Return (X, Y) of the center of cell containing provided text 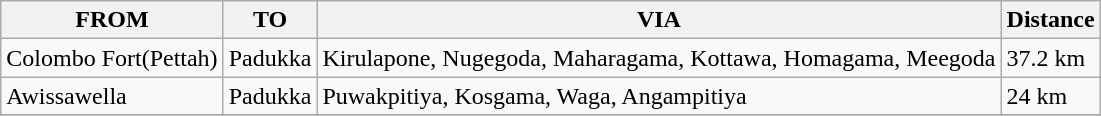
Awissawella (112, 96)
FROM (112, 20)
24 km (1050, 96)
Puwakpitiya, Kosgama, Waga, Angampitiya (659, 96)
37.2 km (1050, 58)
Distance (1050, 20)
Kirulapone, Nugegoda, Maharagama, Kottawa, Homagama, Meegoda (659, 58)
Colombo Fort(Pettah) (112, 58)
TO (270, 20)
VIA (659, 20)
